Scan for the cell matching the given text and deliver its (x, y) coordinate at center. 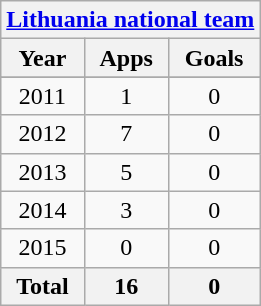
2012 (42, 134)
16 (126, 286)
2011 (42, 96)
Lithuania national team (130, 20)
3 (126, 210)
2015 (42, 248)
Year (42, 58)
Apps (126, 58)
5 (126, 172)
1 (126, 96)
Total (42, 286)
2013 (42, 172)
7 (126, 134)
Goals (214, 58)
2014 (42, 210)
